Capture the cell that displays the provided text and extract its [x, y] central coordinate. 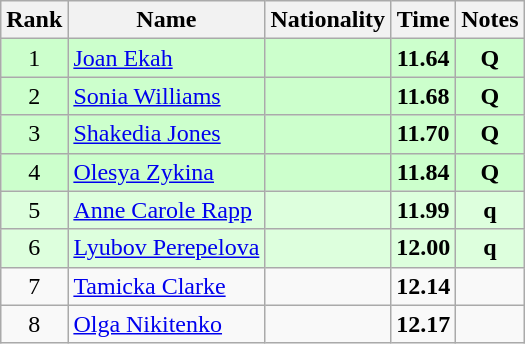
Olesya Zykina [166, 172]
Anne Carole Rapp [166, 210]
Time [424, 20]
4 [34, 172]
11.70 [424, 134]
Shakedia Jones [166, 134]
Lyubov Perepelova [166, 248]
12.17 [424, 324]
11.68 [424, 96]
5 [34, 210]
1 [34, 58]
Sonia Williams [166, 96]
12.00 [424, 248]
Name [166, 20]
3 [34, 134]
11.84 [424, 172]
11.99 [424, 210]
Joan Ekah [166, 58]
11.64 [424, 58]
7 [34, 286]
Olga Nikitenko [166, 324]
Nationality [328, 20]
Rank [34, 20]
6 [34, 248]
Notes [490, 20]
12.14 [424, 286]
2 [34, 96]
Tamicka Clarke [166, 286]
8 [34, 324]
